Identify which cell holds the provided text, then report its (x, y) central coordinate. 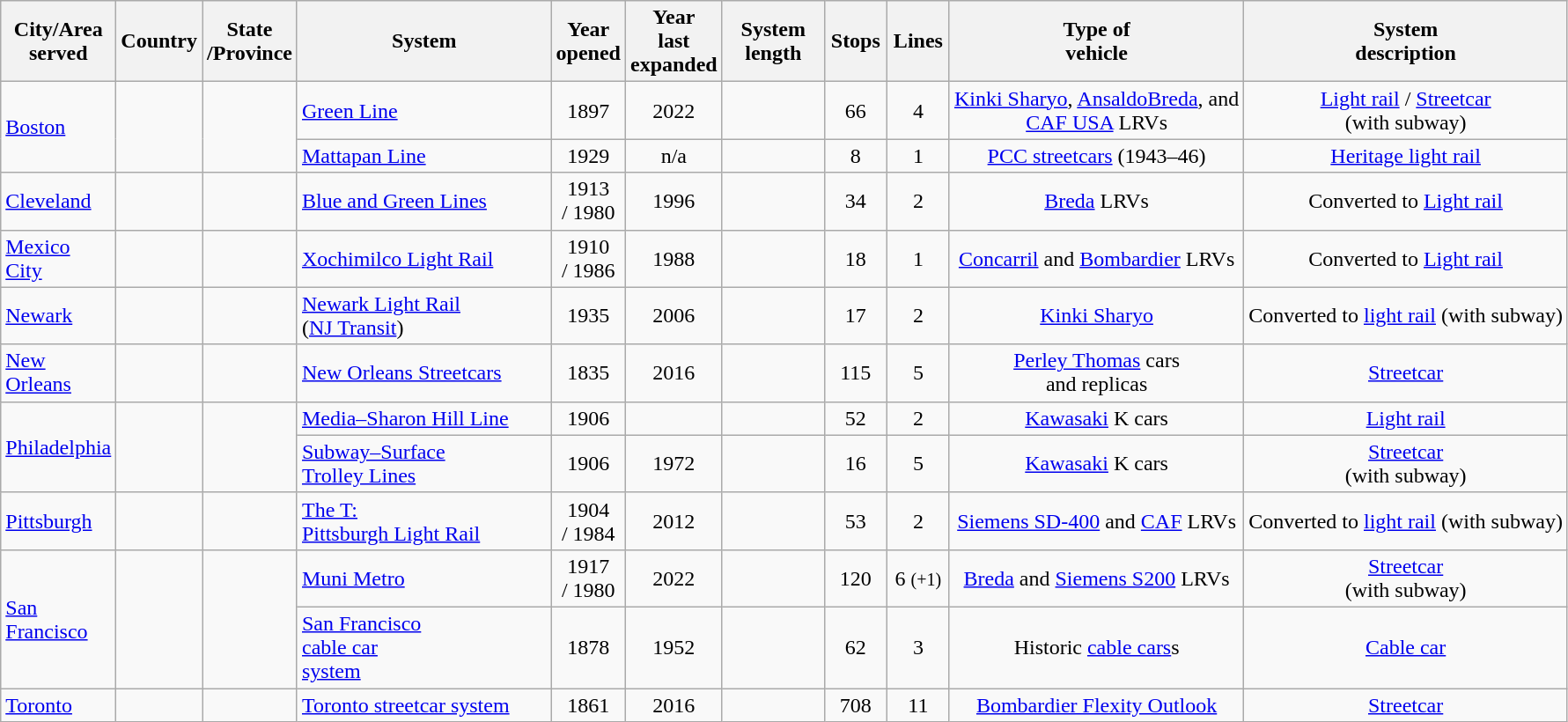
Country (159, 41)
1910/ 1986 (588, 259)
Siemens SD-400 and CAF LRVs (1096, 521)
1835 (588, 373)
34 (856, 201)
Boston (58, 127)
Light rail (1406, 418)
Systemlength (773, 41)
Concarril and Bombardier LRVs (1096, 259)
Cable car (1406, 647)
Kinki Sharyo (1096, 315)
1861 (588, 705)
1988 (674, 259)
Blue and Green Lines (424, 201)
Heritage light rail (1406, 156)
Newark Light Rail (NJ Transit) (424, 315)
4 (917, 111)
1913/ 1980 (588, 201)
New Orleans (58, 373)
52 (856, 418)
Kinki Sharyo, AnsaldoBreda, andCAF USA LRVs (1096, 111)
115 (856, 373)
53 (856, 521)
Cleveland (58, 201)
Muni Metro (424, 578)
Type ofvehicle (1096, 41)
PCC streetcars (1943–46) (1096, 156)
Systemdescription (1406, 41)
New Orleans Streetcars (424, 373)
Subway–SurfaceTrolley Lines (424, 463)
The T: Pittsburgh Light Rail (424, 521)
Bombardier Flexity Outlook (1096, 705)
Stops (856, 41)
Toronto streetcar system (424, 705)
Perley Thomas carsand replicas (1096, 373)
1897 (588, 111)
66 (856, 111)
120 (856, 578)
Lines (917, 41)
1929 (588, 156)
708 (856, 705)
Historic cable carss (1096, 647)
Breda and Siemens S200 LRVs (1096, 578)
1952 (674, 647)
18 (856, 259)
Breda LRVs (1096, 201)
1917/ 1980 (588, 578)
62 (856, 647)
Yearlastexpanded (674, 41)
1996 (674, 201)
San Franciscocable carsystem (424, 647)
8 (856, 156)
Pittsburgh (58, 521)
11 (917, 705)
Mattapan Line (424, 156)
Newark (58, 315)
3 (917, 647)
City/Area served (58, 41)
System (424, 41)
1935 (588, 315)
Xochimilco Light Rail (424, 259)
2012 (674, 521)
1878 (588, 647)
17 (856, 315)
Green Line (424, 111)
1904/ 1984 (588, 521)
Light rail / Streetcar(with subway) (1406, 111)
2006 (674, 315)
n/a (674, 156)
State/Province (250, 41)
Philadelphia (58, 447)
San Francisco (58, 618)
6 (+1) (917, 578)
Mexico City (58, 259)
1972 (674, 463)
16 (856, 463)
Yearopened (588, 41)
Toronto (58, 705)
Media–Sharon Hill Line (424, 418)
